Search for the cell housing the specified text and yield its [X, Y] center coordinate. 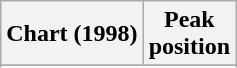
Chart (1998) [72, 34]
Peak position [189, 34]
